Search for the cell housing the specified text and yield its (x, y) center coordinate. 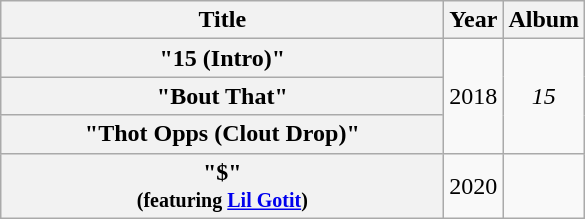
Album (544, 20)
2020 (474, 186)
Year (474, 20)
"Bout That" (222, 96)
2018 (474, 96)
"15 (Intro)" (222, 58)
"$" (featuring Lil Gotit) (222, 186)
15 (544, 96)
Title (222, 20)
"Thot Opps (Clout Drop)" (222, 134)
